Provide the (X, Y) coordinate of the cell's center where the given text is located.  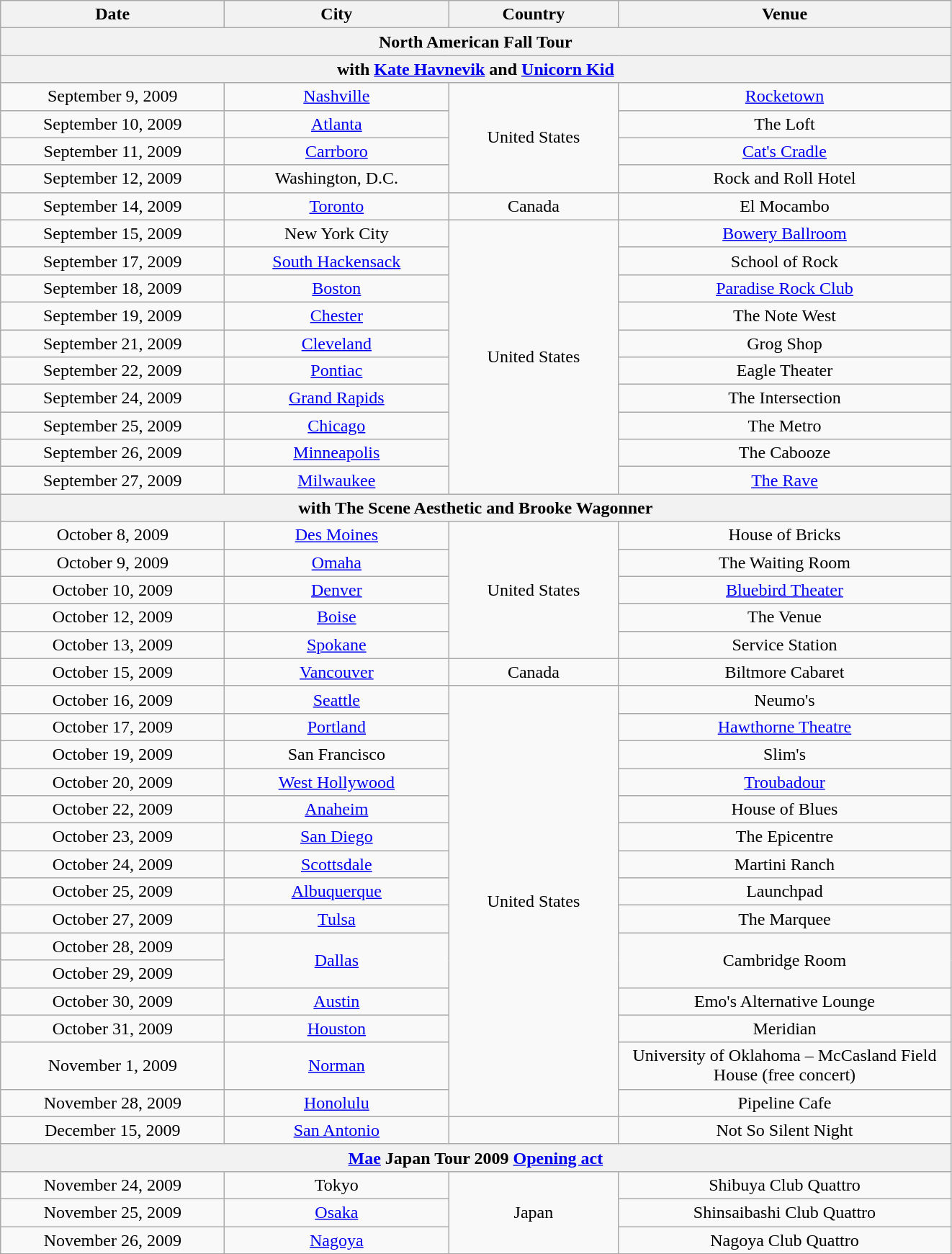
School of Rock (785, 261)
Launchpad (785, 892)
Cleveland (337, 344)
October 27, 2009 (112, 919)
South Hackensack (337, 261)
Paradise Rock Club (785, 288)
North American Fall Tour (475, 42)
October 19, 2009 (112, 754)
September 11, 2009 (112, 151)
Cat's Cradle (785, 151)
November 28, 2009 (112, 1103)
Austin (337, 1001)
House of Bricks (785, 535)
The Note West (785, 315)
Japan (534, 1212)
Chester (337, 315)
Biltmore Cabaret (785, 672)
October 29, 2009 (112, 974)
The Waiting Room (785, 563)
Bowery Ballroom (785, 233)
Neumo's (785, 699)
Rocketown (785, 97)
November 25, 2009 (112, 1212)
The Intersection (785, 398)
Slim's (785, 754)
October 13, 2009 (112, 645)
October 30, 2009 (112, 1001)
The Loft (785, 124)
October 17, 2009 (112, 727)
San Antonio (337, 1130)
Bluebird Theater (785, 590)
Chicago (337, 426)
September 21, 2009 (112, 344)
Denver (337, 590)
Scottsdale (337, 864)
New York City (337, 233)
Date (112, 14)
Milwaukee (337, 480)
September 12, 2009 (112, 179)
Boston (337, 288)
October 22, 2009 (112, 810)
The Venue (785, 617)
Seattle (337, 699)
Atlanta (337, 124)
Vancouver (337, 672)
November 1, 2009 (112, 1066)
September 26, 2009 (112, 453)
September 14, 2009 (112, 206)
October 20, 2009 (112, 781)
Dallas (337, 960)
Eagle Theater (785, 371)
October 10, 2009 (112, 590)
Grand Rapids (337, 398)
Nagoya (337, 1240)
Albuquerque (337, 892)
El Mocambo (785, 206)
Anaheim (337, 810)
October 28, 2009 (112, 946)
Osaka (337, 1212)
Grog Shop (785, 344)
September 22, 2009 (112, 371)
The Epicentre (785, 837)
Norman (337, 1066)
Portland (337, 727)
Toronto (337, 206)
October 24, 2009 (112, 864)
Pipeline Cafe (785, 1103)
September 27, 2009 (112, 480)
Houston (337, 1029)
San Francisco (337, 754)
October 9, 2009 (112, 563)
Service Station (785, 645)
Cambridge Room (785, 960)
House of Blues (785, 810)
City (337, 14)
September 15, 2009 (112, 233)
Mae Japan Tour 2009 Opening act (475, 1157)
September 10, 2009 (112, 124)
Meridian (785, 1029)
October 31, 2009 (112, 1029)
September 24, 2009 (112, 398)
Troubadour (785, 781)
September 18, 2009 (112, 288)
The Metro (785, 426)
San Diego (337, 837)
Carrboro (337, 151)
Spokane (337, 645)
Rock and Roll Hotel (785, 179)
Venue (785, 14)
The Cabooze (785, 453)
with The Scene Aesthetic and Brooke Wagonner (475, 508)
Shinsaibashi Club Quattro (785, 1212)
The Marquee (785, 919)
September 17, 2009 (112, 261)
Hawthorne Theatre (785, 727)
Emo's Alternative Lounge (785, 1001)
Minneapolis (337, 453)
University of Oklahoma – McCasland Field House (free concert) (785, 1066)
November 26, 2009 (112, 1240)
Tokyo (337, 1185)
Des Moines (337, 535)
Pontiac (337, 371)
West Hollywood (337, 781)
Not So Silent Night (785, 1130)
October 8, 2009 (112, 535)
Shibuya Club Quattro (785, 1185)
Omaha (337, 563)
Tulsa (337, 919)
The Rave (785, 480)
Country (534, 14)
Washington, D.C. (337, 179)
September 9, 2009 (112, 97)
October 25, 2009 (112, 892)
October 16, 2009 (112, 699)
December 15, 2009 (112, 1130)
Boise (337, 617)
October 15, 2009 (112, 672)
November 24, 2009 (112, 1185)
Nagoya Club Quattro (785, 1240)
September 19, 2009 (112, 315)
October 12, 2009 (112, 617)
Honolulu (337, 1103)
with Kate Havnevik and Unicorn Kid (475, 69)
September 25, 2009 (112, 426)
October 23, 2009 (112, 837)
Martini Ranch (785, 864)
Nashville (337, 97)
